From the cell containing the given text, extract its center point as [X, Y] coordinate. 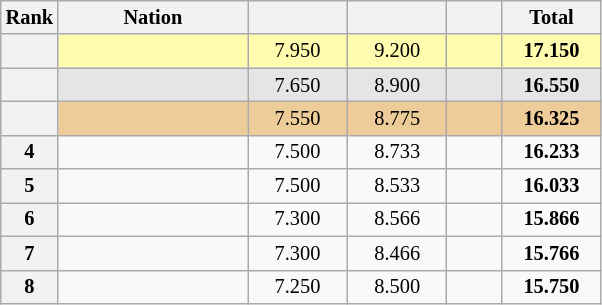
16.033 [552, 186]
7.250 [298, 287]
7.950 [298, 51]
Nation [153, 17]
16.550 [552, 85]
15.866 [552, 219]
8.466 [397, 253]
6 [30, 219]
8 [30, 287]
5 [30, 186]
8.533 [397, 186]
4 [30, 152]
8.775 [397, 118]
16.325 [552, 118]
8.900 [397, 85]
Rank [30, 17]
15.766 [552, 253]
8.566 [397, 219]
7.550 [298, 118]
16.233 [552, 152]
9.200 [397, 51]
7.650 [298, 85]
17.150 [552, 51]
8.500 [397, 287]
15.750 [552, 287]
7 [30, 253]
8.733 [397, 152]
Total [552, 17]
